Return the (X, Y) coordinate for the center point of the cell that contains the specified text.  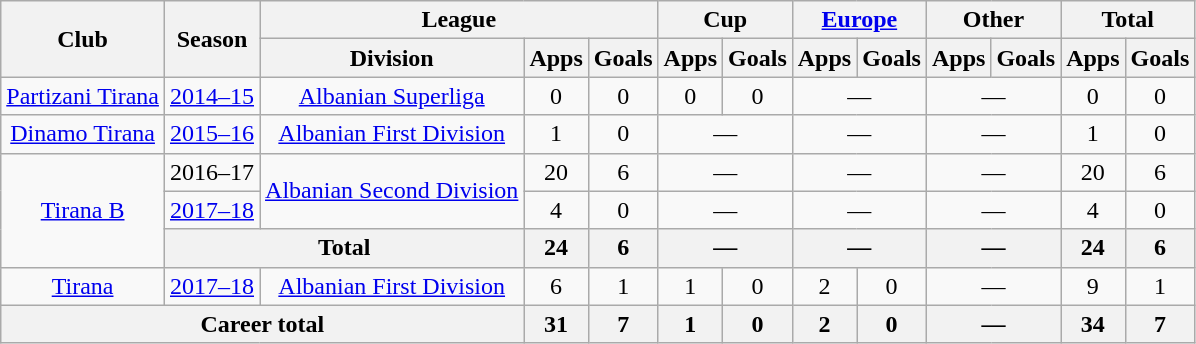
34 (1093, 324)
2015–16 (212, 134)
2014–15 (212, 96)
Europe (859, 20)
Other (993, 20)
Career total (262, 324)
League (460, 20)
Club (83, 39)
31 (556, 324)
9 (1093, 286)
Albanian Second Division (392, 191)
Cup (725, 20)
Division (392, 58)
2016–17 (212, 172)
Tirana B (83, 210)
Dinamo Tirana (83, 134)
Albanian Superliga (392, 96)
Season (212, 39)
Partizani Tirana (83, 96)
Tirana (83, 286)
